Provide the (X, Y) coordinate of the cell's center where the given text is located.  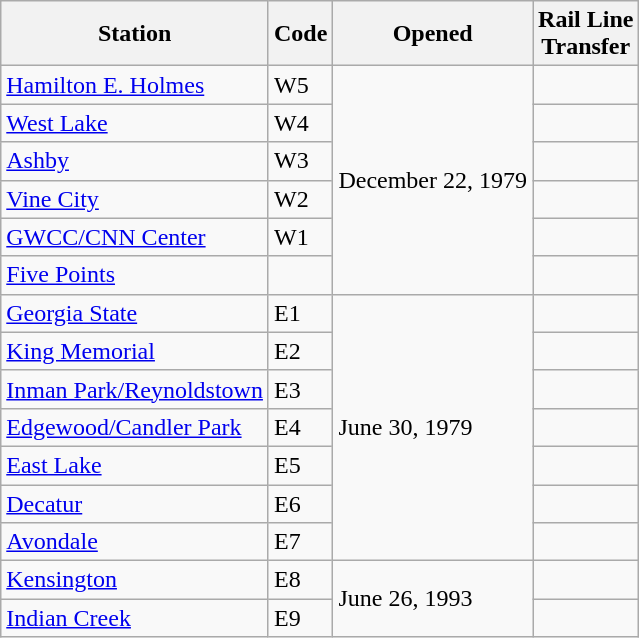
Ashby (135, 161)
Indian Creek (135, 618)
E8 (300, 580)
Opened (433, 34)
West Lake (135, 123)
W4 (300, 123)
Avondale (135, 542)
East Lake (135, 465)
E2 (300, 351)
E7 (300, 542)
E4 (300, 427)
Five Points (135, 275)
Rail LineTransfer (586, 34)
W2 (300, 199)
Inman Park/Reynoldstown (135, 389)
E6 (300, 503)
Hamilton E. Holmes (135, 85)
Decatur (135, 503)
Edgewood/Candler Park (135, 427)
Station (135, 34)
Code (300, 34)
E5 (300, 465)
June 26, 1993 (433, 599)
Vine City (135, 199)
Georgia State (135, 313)
E1 (300, 313)
December 22, 1979 (433, 180)
Kensington (135, 580)
W1 (300, 237)
June 30, 1979 (433, 427)
E9 (300, 618)
W3 (300, 161)
King Memorial (135, 351)
E3 (300, 389)
GWCC/CNN Center (135, 237)
W5 (300, 85)
